Extract the (x, y) coordinate from the center of the cell holding the provided text.  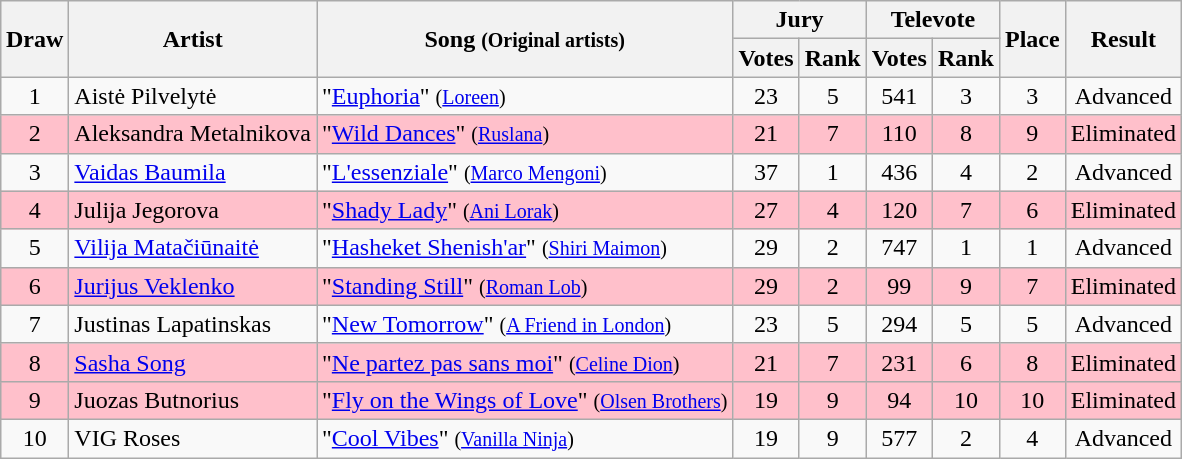
27 (766, 210)
Jury (800, 20)
110 (899, 134)
Juozas Butnorius (193, 400)
Vaidas Baumila (193, 172)
Aleksandra Metalnikova (193, 134)
Artist (193, 39)
"New Tomorrow" (A Friend in London) (524, 324)
231 (899, 362)
541 (899, 96)
Vilija Matačiūnaitė (193, 248)
"Cool Vibes" (Vanilla Ninja) (524, 438)
436 (899, 172)
VIG Roses (193, 438)
Aistė Pilvelytė (193, 96)
Julija Jegorova (193, 210)
Jurijus Veklenko (193, 286)
Result (1123, 39)
747 (899, 248)
577 (899, 438)
Draw (34, 39)
294 (899, 324)
"Shady Lady" (Ani Lorak) (524, 210)
99 (899, 286)
Place (1032, 39)
94 (899, 400)
"Standing Still" (Roman Lob) (524, 286)
Song (Original artists) (524, 39)
"Euphoria" (Loreen) (524, 96)
"L'essenziale" (Marco Mengoni) (524, 172)
"Fly on the Wings of Love" (Olsen Brothers) (524, 400)
"Ne partez pas sans moi" (Celine Dion) (524, 362)
Sasha Song (193, 362)
Televote (932, 20)
Justinas Lapatinskas (193, 324)
"Hasheket Shenish'ar" (Shiri Maimon) (524, 248)
"Wild Dances" (Ruslana) (524, 134)
37 (766, 172)
120 (899, 210)
